Extract the [X, Y] coordinate from the center of the cell holding the provided text.  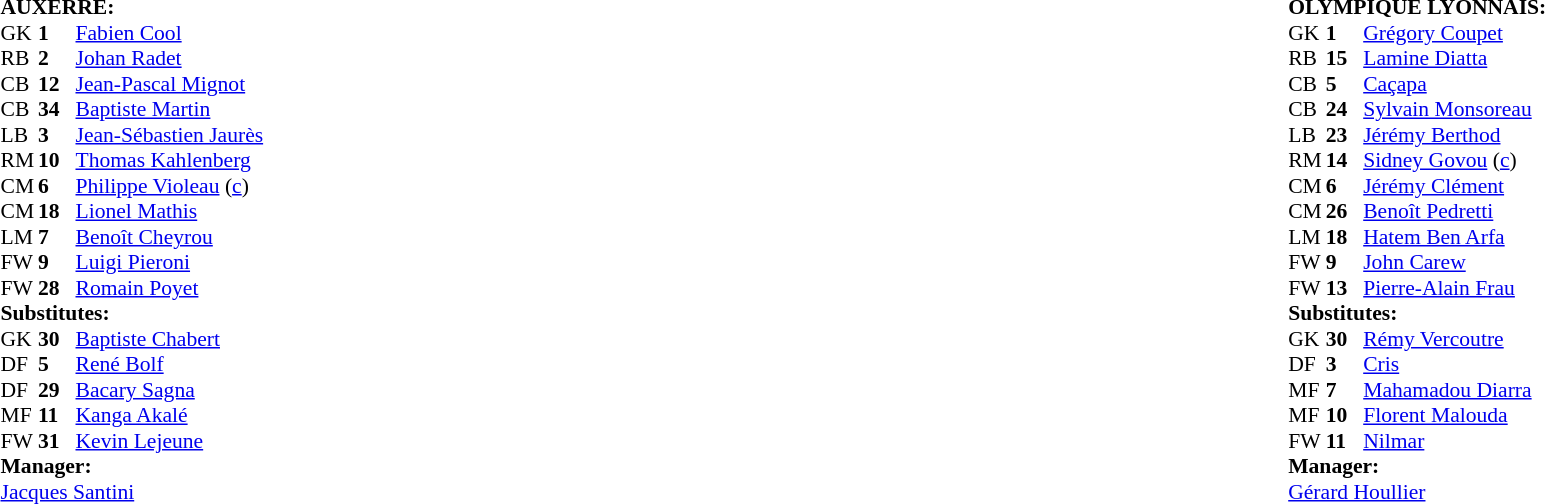
Bacary Sagna [170, 390]
Jean-Sébastien Jaurès [170, 135]
Baptiste Chabert [170, 339]
13 [1345, 288]
14 [1345, 161]
Manager: [132, 467]
2 [57, 59]
34 [57, 109]
29 [57, 390]
Benoît Cheyrou [170, 237]
Jean-Pascal Mignot [170, 84]
Philippe Violeau (c) [170, 186]
Substitutes: [132, 313]
René Bolf [170, 365]
Johan Radet [170, 59]
28 [57, 288]
Lionel Mathis [170, 211]
Baptiste Martin [170, 109]
12 [57, 84]
24 [1345, 109]
Kevin Lejeune [170, 441]
Fabien Cool [170, 33]
Romain Poyet [170, 288]
15 [1345, 59]
Thomas Kahlenberg [170, 161]
Kanga Akalé [170, 415]
26 [1345, 211]
Luigi Pieroni [170, 263]
23 [1345, 135]
31 [57, 441]
